Determine the (x, y) coordinate at the center of the cell enclosing the given text.  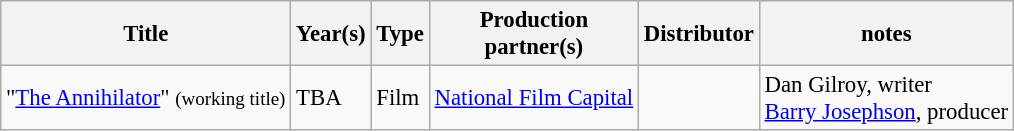
Type (400, 34)
Productionpartner(s) (534, 34)
Year(s) (331, 34)
Dan Gilroy, writerBarry Josephson, producer (886, 98)
Film (400, 98)
Title (146, 34)
TBA (331, 98)
"The Annihilator" (working title) (146, 98)
notes (886, 34)
Distributor (698, 34)
National Film Capital (534, 98)
